Extract the (X, Y) coordinate from the center of the cell holding the provided text.  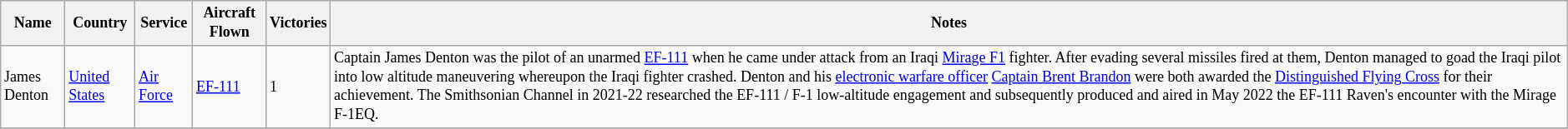
James Denton (33, 87)
Air Force (164, 87)
Notes (948, 23)
1 (299, 87)
EF-111 (230, 87)
United States (100, 87)
Victories (299, 23)
Service (164, 23)
Aircraft Flown (230, 23)
Country (100, 23)
Name (33, 23)
